Locate the cell with the specified text and output its (x, y) center coordinate. 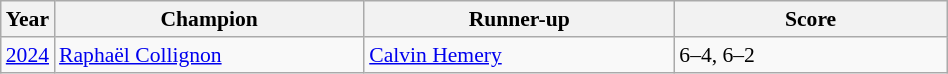
Score (810, 19)
Year (28, 19)
Runner-up (519, 19)
2024 (28, 55)
Raphaël Collignon (209, 55)
Calvin Hemery (519, 55)
Champion (209, 19)
6–4, 6–2 (810, 55)
